Provide the (X, Y) coordinate of the cell's center where the given text is located.  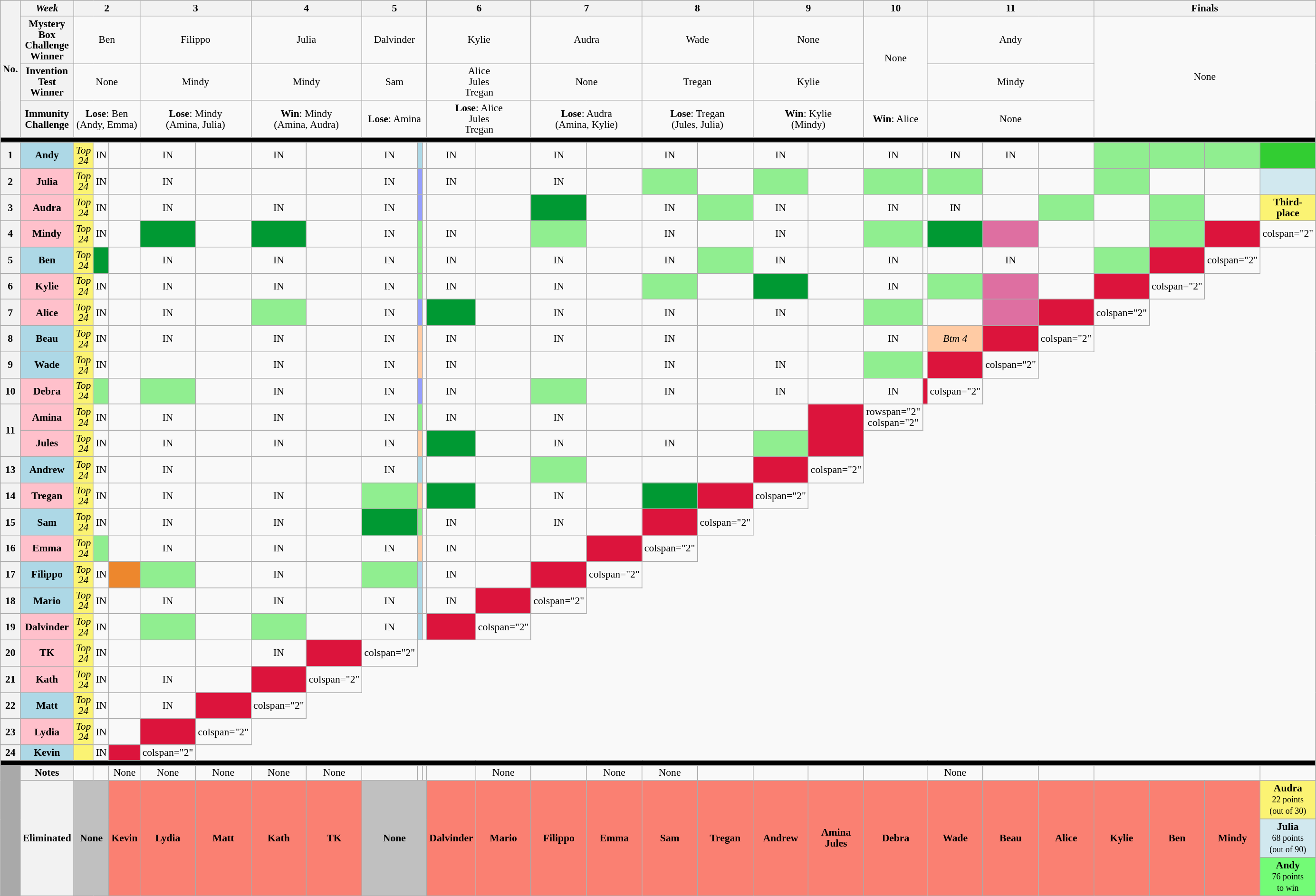
13 (10, 470)
Andy76 pointsto win (1288, 877)
ImmunityChallenge (47, 119)
23 (10, 732)
Lose: Tregan(Jules, Julia) (698, 119)
18 (10, 601)
MysteryBoxChallengeWinner (47, 40)
Julia68 points(out of 90) (1288, 838)
22 (10, 705)
Lose: AliceJulesTregan (479, 119)
Lose: Audra(Amina, Kylie) (586, 119)
rowspan="2" colspan="2" (893, 417)
1 (10, 155)
Win: Kylie(Mindy) (808, 119)
15 (10, 522)
20 (10, 653)
14 (10, 496)
Jules (47, 444)
Third-place (1288, 208)
21 (10, 680)
Lose: Ben(Andy, Emma) (107, 119)
Week (47, 9)
Win: Mindy(Amina, Audra) (306, 119)
AliceJulesTregan (479, 82)
Win: Alice (895, 119)
No. (10, 69)
AminaJules (836, 838)
Eliminated (47, 838)
InventionTestWinner (47, 82)
16 (10, 549)
Amina (47, 417)
Finals (1204, 9)
17 (10, 574)
Notes (47, 773)
Lose: Amina (394, 119)
Btm 4 (955, 338)
19 (10, 627)
Audra22 points(out of 30) (1288, 800)
Lose: Mindy(Amina, Julia) (196, 119)
24 (10, 753)
